Detect which cell encompasses the target text, then output its [x, y] center coordinate. 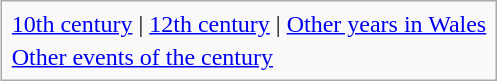
10th century | 12th century | Other years in Wales [248, 24]
Other events of the century [248, 57]
